Pinpoint the cell where the given text exists, returning its (X, Y) midpoint coordinate. 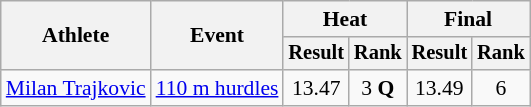
110 m hurdles (218, 88)
Event (218, 36)
13.47 (316, 88)
13.49 (440, 88)
Final (468, 19)
Athlete (76, 36)
3 Q (378, 88)
Heat (344, 19)
Milan Trajkovic (76, 88)
6 (501, 88)
